Determine the [X, Y] coordinate at the center of the cell enclosing the given text.  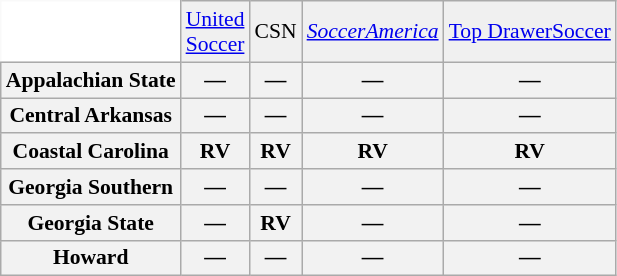
Georgia Southern [91, 187]
Coastal Carolina [91, 152]
SoccerAmerica [373, 32]
Georgia State [91, 223]
Howard [91, 258]
Appalachian State [91, 80]
Top DrawerSoccer [530, 32]
Central Arkansas [91, 116]
UnitedSoccer [216, 32]
CSN [275, 32]
